Identify which cell holds the provided text, then report its [x, y] central coordinate. 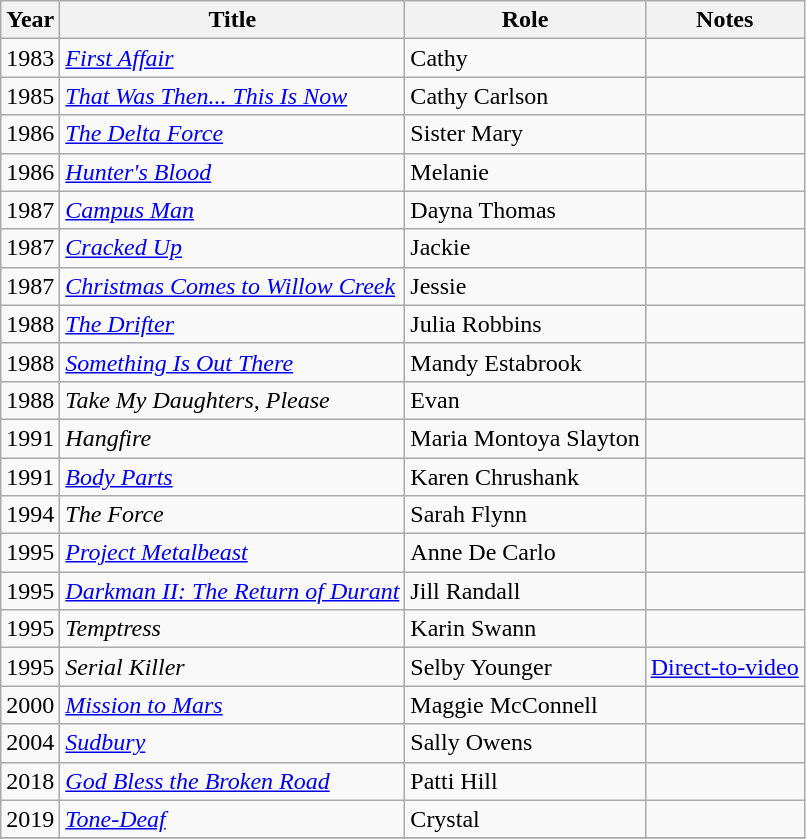
Melanie [525, 172]
That Was Then... This Is Now [232, 96]
Hunter's Blood [232, 172]
Body Parts [232, 477]
God Bless the Broken Road [232, 781]
Cathy Carlson [525, 96]
Anne De Carlo [525, 553]
Jackie [525, 248]
Jessie [525, 286]
Direct-to-video [724, 667]
Patti Hill [525, 781]
Dayna Thomas [525, 210]
The Force [232, 515]
Jill Randall [525, 591]
Role [525, 20]
2000 [30, 705]
Darkman II: The Return of Durant [232, 591]
Hangfire [232, 438]
Campus Man [232, 210]
Something Is Out There [232, 362]
Karen Chrushank [525, 477]
Serial Killer [232, 667]
Year [30, 20]
Notes [724, 20]
The Delta Force [232, 134]
Sally Owens [525, 743]
Christmas Comes to Willow Creek [232, 286]
Mandy Estabrook [525, 362]
Sister Mary [525, 134]
Crystal [525, 819]
2018 [30, 781]
Tone-Deaf [232, 819]
1985 [30, 96]
Temptress [232, 629]
Take My Daughters, Please [232, 400]
2004 [30, 743]
Julia Robbins [525, 324]
2019 [30, 819]
Evan [525, 400]
1994 [30, 515]
1983 [30, 58]
Maria Montoya Slayton [525, 438]
Sudbury [232, 743]
Project Metalbeast [232, 553]
Title [232, 20]
Cracked Up [232, 248]
Cathy [525, 58]
Selby Younger [525, 667]
Maggie McConnell [525, 705]
Karin Swann [525, 629]
The Drifter [232, 324]
Mission to Mars [232, 705]
First Affair [232, 58]
Sarah Flynn [525, 515]
